Determine the (x, y) coordinate at the center of the cell enclosing the given text.  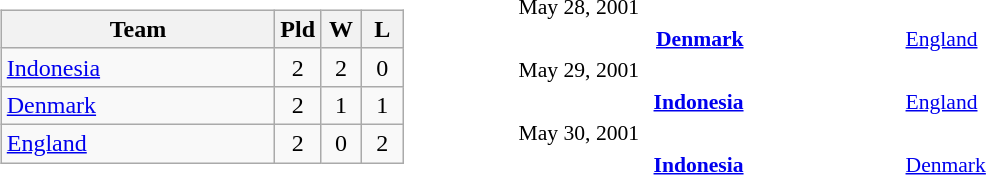
W (342, 29)
Pld (298, 29)
L (382, 29)
England (138, 143)
Team (138, 29)
